Extract the [X, Y] coordinate from the center of the cell holding the provided text.  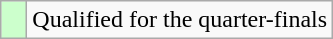
Qualified for the quarter-finals [180, 20]
